Extract the [x, y] coordinate from the center of the cell holding the provided text.  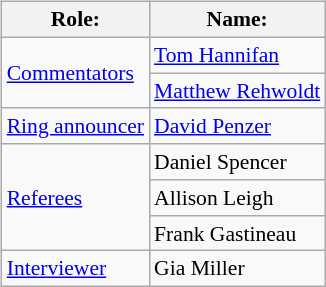
Referees [76, 198]
Name: [237, 20]
Role: [76, 20]
Ring announcer [76, 126]
Gia Miller [237, 269]
Frank Gastineau [237, 233]
Daniel Spencer [237, 162]
Tom Hannifan [237, 55]
David Penzer [237, 126]
Allison Leigh [237, 198]
Interviewer [76, 269]
Commentators [76, 72]
Matthew Rehwoldt [237, 91]
